Return the (x, y) coordinate for the center point of the cell that contains the specified text.  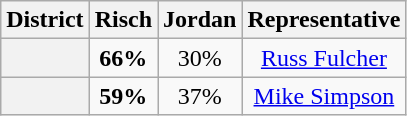
Risch (123, 20)
Jordan (200, 20)
District (45, 20)
Representative (324, 20)
30% (200, 58)
66% (123, 58)
Mike Simpson (324, 96)
37% (200, 96)
Russ Fulcher (324, 58)
59% (123, 96)
